Search for the cell housing the specified text and yield its (X, Y) center coordinate. 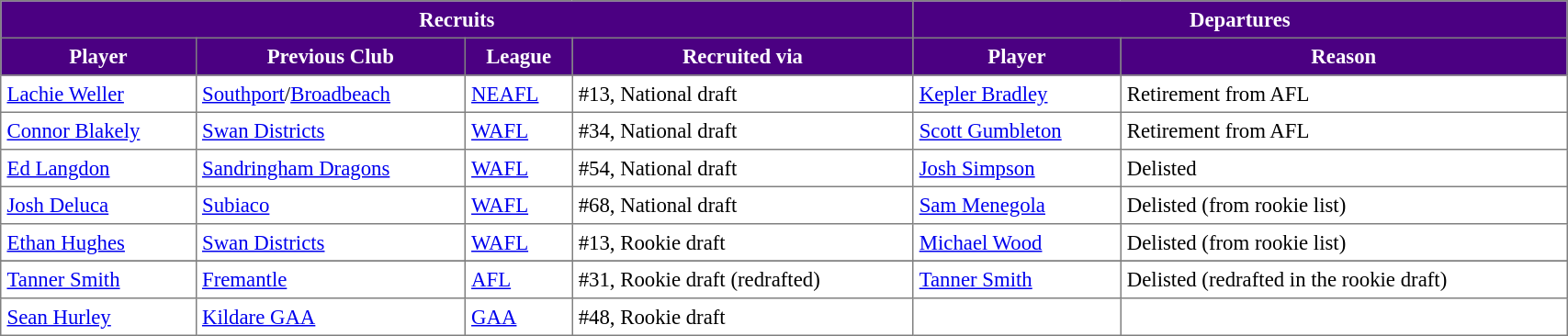
#13, National draft (742, 94)
Recruited via (742, 56)
GAA (518, 317)
Kepler Bradley (1017, 94)
Josh Simpson (1017, 168)
Subiaco (331, 205)
#68, National draft (742, 205)
#54, National draft (742, 168)
#34, National draft (742, 130)
Lachie Weller (98, 94)
Sam Menegola (1017, 205)
Recruits (457, 19)
Kildare GAA (331, 317)
Ethan Hughes (98, 242)
League (518, 56)
Ed Langdon (98, 168)
Reason (1344, 56)
#48, Rookie draft (742, 317)
Delisted (1344, 168)
Michael Wood (1017, 242)
Departures (1240, 19)
Scott Gumbleton (1017, 130)
Fremantle (331, 279)
Josh Deluca (98, 205)
Sandringham Dragons (331, 168)
Connor Blakely (98, 130)
Previous Club (331, 56)
NEAFL (518, 94)
AFL (518, 279)
#31, Rookie draft (redrafted) (742, 279)
Delisted (redrafted in the rookie draft) (1344, 279)
Southport/Broadbeach (331, 94)
Sean Hurley (98, 317)
#13, Rookie draft (742, 242)
